Identify which cell holds the provided text, then report its (X, Y) central coordinate. 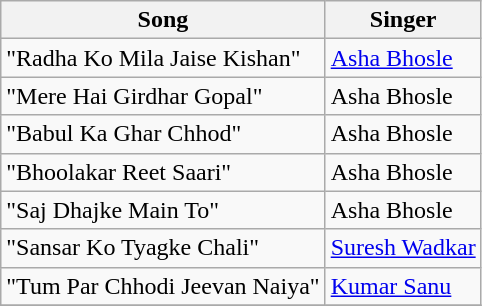
"Saj Dhajke Main To" (163, 210)
Song (163, 20)
Suresh Wadkar (403, 248)
"Radha Ko Mila Jaise Kishan" (163, 58)
Singer (403, 20)
"Mere Hai Girdhar Gopal" (163, 96)
"Babul Ka Ghar Chhod" (163, 134)
"Sansar Ko Tyagke Chali" (163, 248)
"Tum Par Chhodi Jeevan Naiya" (163, 286)
"Bhoolakar Reet Saari" (163, 172)
Kumar Sanu (403, 286)
